Capture the cell that displays the provided text and extract its (x, y) central coordinate. 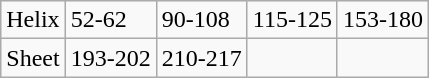
115-125 (292, 20)
90-108 (202, 20)
153-180 (382, 20)
193-202 (110, 58)
52-62 (110, 20)
Sheet (33, 58)
Helix (33, 20)
210-217 (202, 58)
